Provide the [X, Y] coordinate of the cell's center where the given text is located.  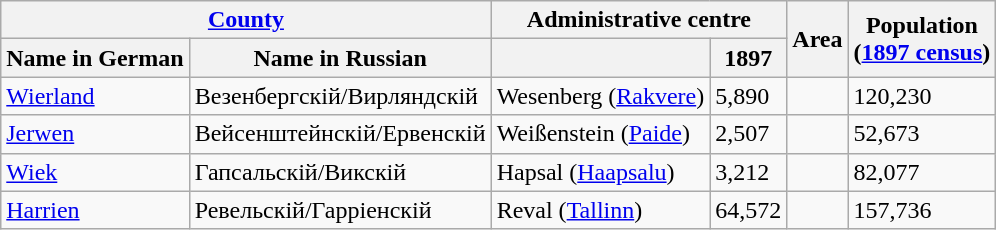
Name in German [95, 58]
Name in Russian [340, 58]
1897 [748, 58]
82,077 [922, 172]
3,212 [748, 172]
Hapsal (Haapsalu) [600, 172]
120,230 [922, 96]
Wierland [95, 96]
52,673 [922, 134]
Ревельскій/Гарріенскій [340, 210]
Reval (Tallinn) [600, 210]
Wiek [95, 172]
157,736 [922, 210]
Harrien [95, 210]
64,572 [748, 210]
Вейсенштейнскій/Ервенскій [340, 134]
2,507 [748, 134]
5,890 [748, 96]
Везенбергскій/Вирляндскій [340, 96]
Weißenstein (Paide) [600, 134]
Гапсальскій/Викскій [340, 172]
Population(1897 census) [922, 39]
Administrative centre [639, 20]
Area [818, 39]
County [246, 20]
Wesenberg (Rakvere) [600, 96]
Jerwen [95, 134]
